Output the [X, Y] coordinate of the center of the cell containing the given text.  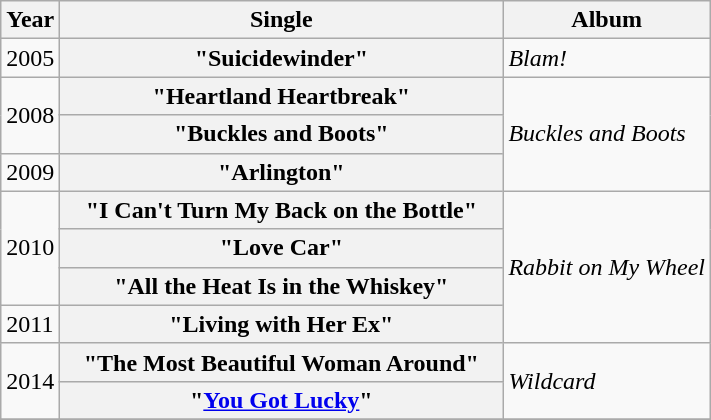
2014 [30, 381]
"Love Car" [282, 248]
Single [282, 20]
"You Got Lucky" [282, 400]
"All the Heat Is in the Whiskey" [282, 286]
Blam! [607, 58]
Buckles and Boots [607, 134]
2008 [30, 115]
2010 [30, 248]
"Heartland Heartbreak" [282, 96]
2005 [30, 58]
Wildcard [607, 381]
"Buckles and Boots" [282, 134]
2009 [30, 172]
"The Most Beautiful Woman Around" [282, 362]
"Arlington" [282, 172]
Rabbit on My Wheel [607, 267]
2011 [30, 324]
Album [607, 20]
"Suicidewinder" [282, 58]
"Living with Her Ex" [282, 324]
Year [30, 20]
"I Can't Turn My Back on the Bottle" [282, 210]
